Locate the cell with the specified text and output its (x, y) center coordinate. 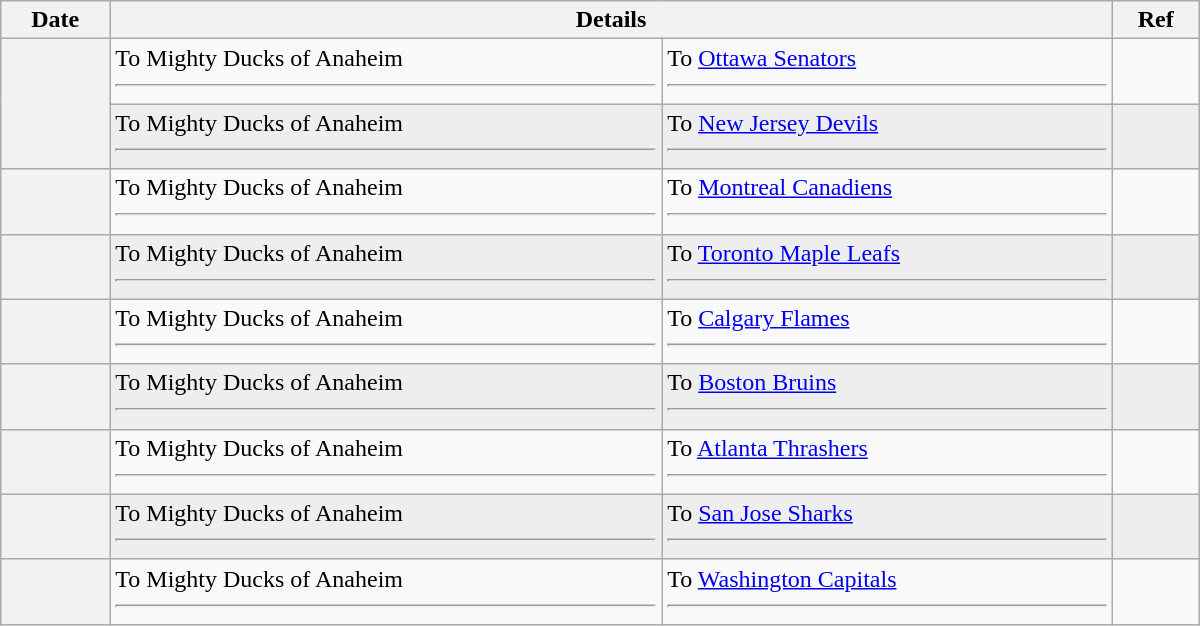
To New Jersey Devils (888, 136)
To Boston Bruins (888, 396)
To Calgary Flames (888, 332)
To Washington Capitals (888, 592)
To San Jose Sharks (888, 526)
To Toronto Maple Leafs (888, 266)
Ref (1156, 20)
To Montreal Canadiens (888, 202)
To Ottawa Senators (888, 72)
Date (56, 20)
Details (611, 20)
To Atlanta Thrashers (888, 462)
